Return the [x, y] coordinate for the center point of the cell that contains the specified text.  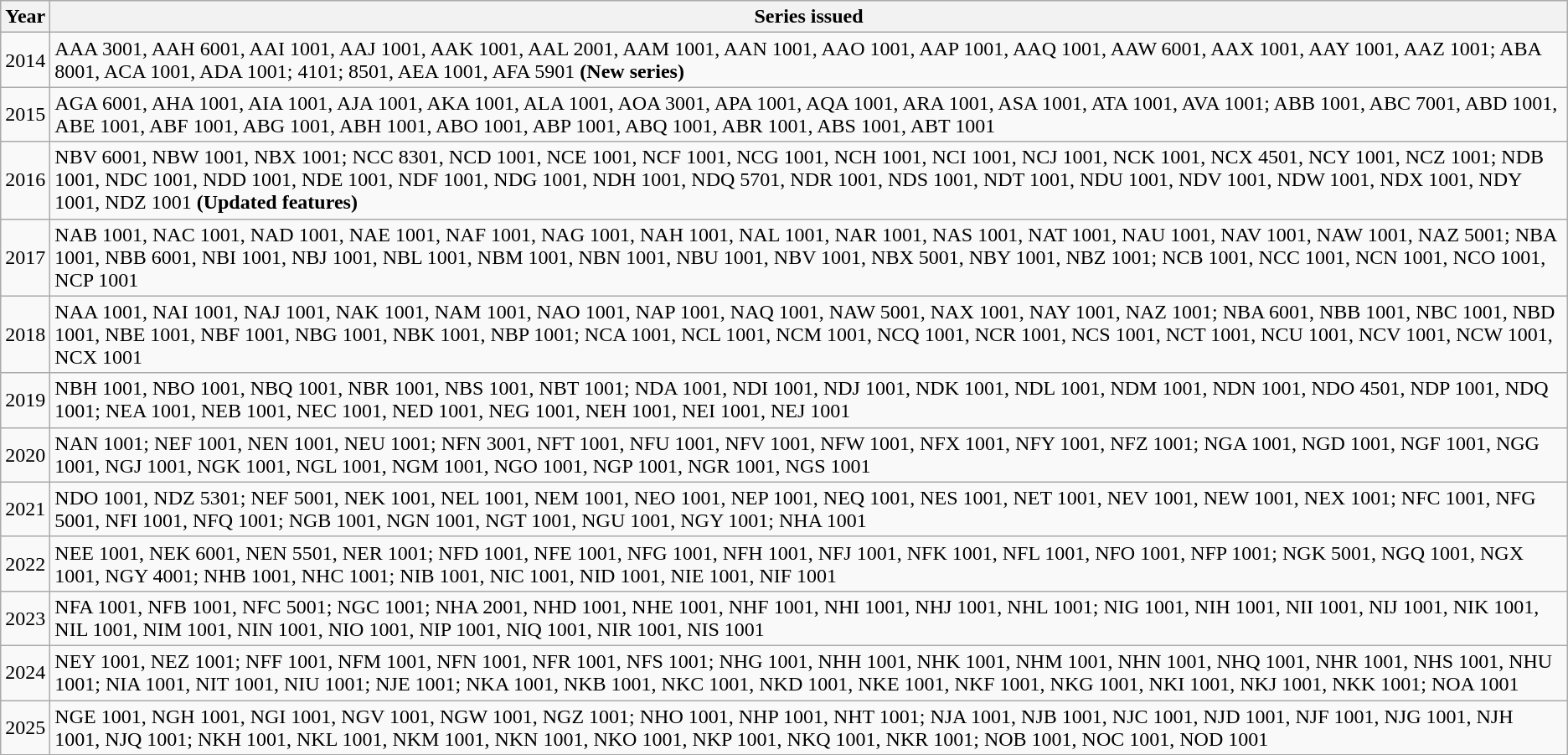
2014 [25, 60]
2015 [25, 114]
2022 [25, 563]
2020 [25, 454]
2018 [25, 334]
2016 [25, 180]
2023 [25, 618]
Series issued [809, 17]
2019 [25, 401]
2025 [25, 727]
2021 [25, 509]
Year [25, 17]
2017 [25, 257]
2024 [25, 672]
